Pinpoint the cell where the given text exists, returning its (x, y) midpoint coordinate. 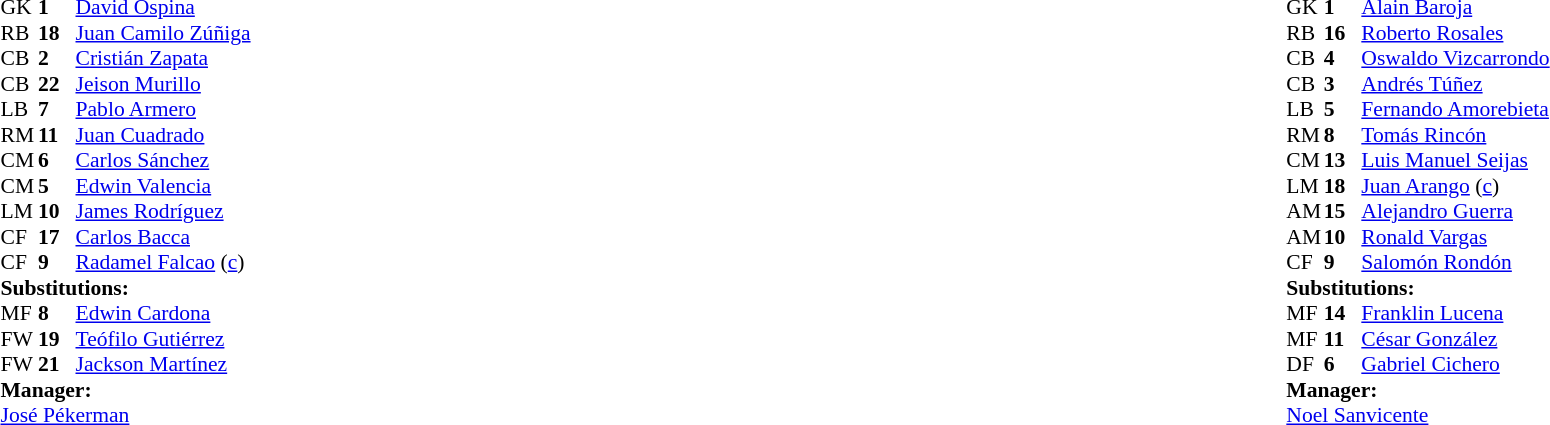
Teófilo Gutiérrez (164, 339)
13 (1343, 161)
4 (1343, 59)
22 (57, 84)
Pablo Armero (164, 109)
14 (1343, 313)
15 (1343, 211)
Juan Cuadrado (164, 135)
Carlos Bacca (164, 237)
Alejandro Guerra (1455, 211)
Tomás Rincón (1455, 135)
17 (57, 237)
Roberto Rosales (1455, 33)
Fernando Amorebieta (1455, 109)
7 (57, 109)
DF (1305, 365)
Jeison Murillo (164, 84)
Carlos Sánchez (164, 161)
James Rodríguez (164, 211)
César González (1455, 339)
19 (57, 339)
Edwin Cardona (164, 313)
Edwin Valencia (164, 186)
Luis Manuel Seijas (1455, 161)
Jackson Martínez (164, 365)
Salomón Rondón (1455, 263)
16 (1343, 33)
Oswaldo Vizcarrondo (1455, 59)
Radamel Falcao (c) (164, 263)
21 (57, 365)
Andrés Túñez (1455, 84)
2 (57, 59)
Cristián Zapata (164, 59)
3 (1343, 84)
Juan Camilo Zúñiga (164, 33)
Gabriel Cichero (1455, 365)
Ronald Vargas (1455, 237)
Franklin Lucena (1455, 313)
Juan Arango (c) (1455, 186)
